Pinpoint the cell where the given text exists, returning its [x, y] midpoint coordinate. 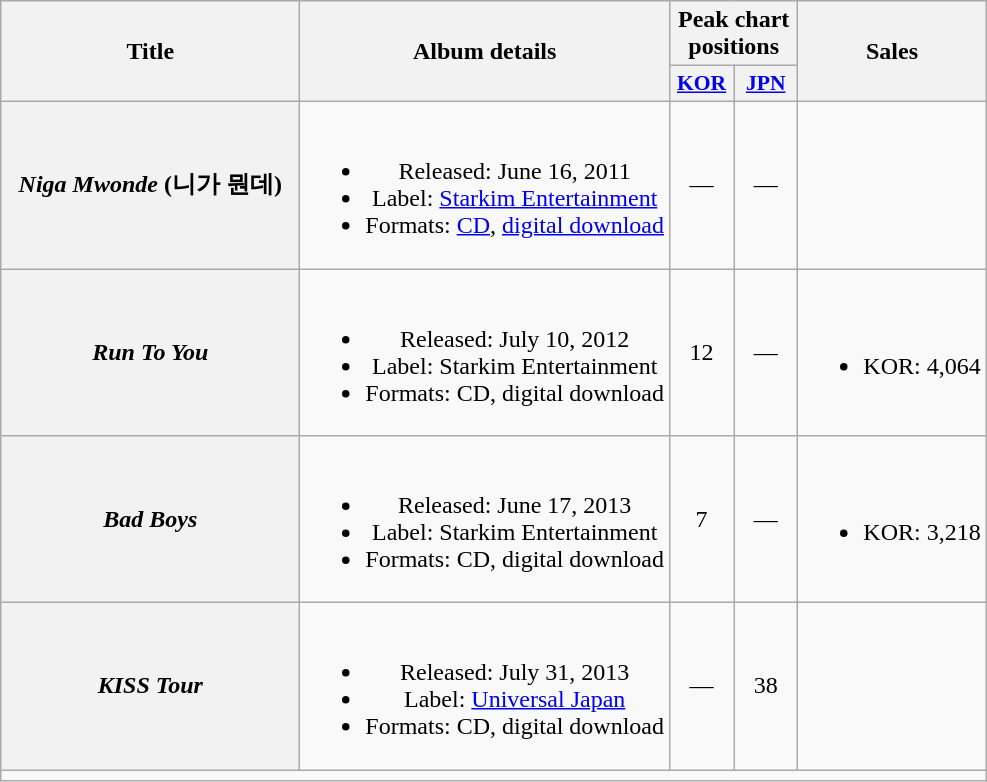
KOR: 4,064 [892, 352]
KISS Tour [150, 686]
12 [702, 352]
Niga Mwonde (니가 뭔데) [150, 184]
Peak chart positions [734, 34]
Released: July 31, 2013 Label: Universal JapanFormats: CD, digital download [485, 686]
Title [150, 52]
7 [702, 520]
JPN [766, 84]
Bad Boys [150, 520]
KOR [702, 84]
Released: July 10, 2012 Label: Starkim EntertainmentFormats: CD, digital download [485, 352]
38 [766, 686]
Released: June 16, 2011 Label: Starkim EntertainmentFormats: CD, digital download [485, 184]
Run To You [150, 352]
Sales [892, 52]
KOR: 3,218 [892, 520]
Released: June 17, 2013 Label: Starkim EntertainmentFormats: CD, digital download [485, 520]
Album details [485, 52]
